Capture the cell that displays the provided text and extract its (x, y) central coordinate. 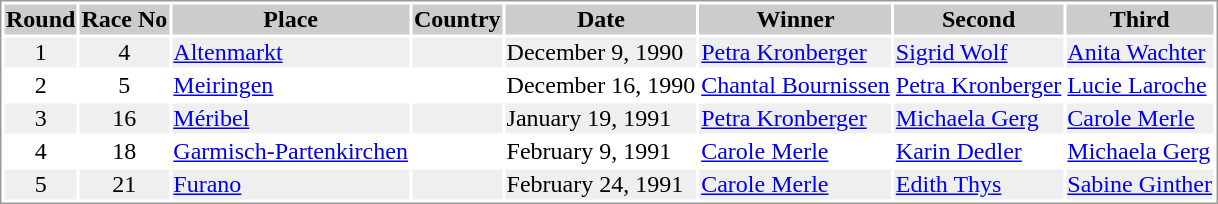
Round (40, 19)
Karin Dedler (978, 151)
Furano (291, 185)
Garmisch-Partenkirchen (291, 151)
Winner (796, 19)
1 (40, 53)
Altenmarkt (291, 53)
Sabine Ginther (1140, 185)
Date (601, 19)
December 9, 1990 (601, 53)
18 (124, 151)
December 16, 1990 (601, 85)
Anita Wachter (1140, 53)
Méribel (291, 119)
Race No (124, 19)
16 (124, 119)
2 (40, 85)
3 (40, 119)
February 24, 1991 (601, 185)
Edith Thys (978, 185)
Meiringen (291, 85)
Chantal Bournissen (796, 85)
Sigrid Wolf (978, 53)
Third (1140, 19)
Second (978, 19)
Country (457, 19)
Place (291, 19)
21 (124, 185)
January 19, 1991 (601, 119)
February 9, 1991 (601, 151)
Lucie Laroche (1140, 85)
